Provide the (x, y) coordinate of the cell's center where the given text is located.  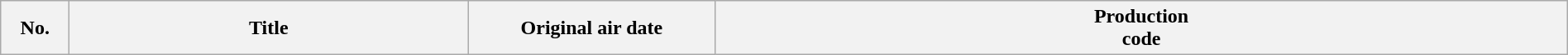
No. (35, 28)
Title (269, 28)
Original air date (592, 28)
Productioncode (1141, 28)
